Identify which cell holds the provided text, then report its [X, Y] central coordinate. 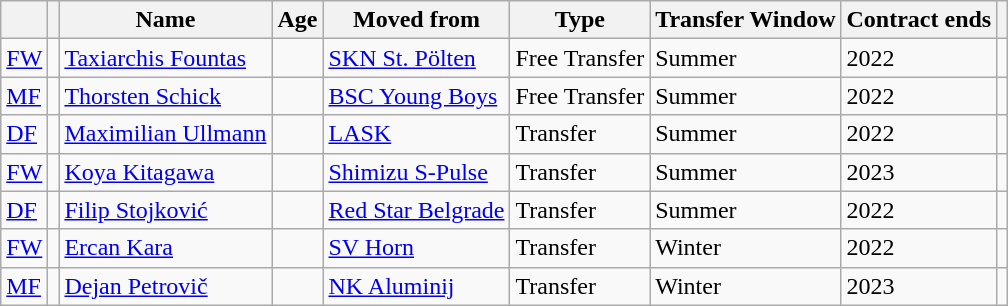
NK Aluminij [416, 286]
Dejan Petrovič [166, 286]
Red Star Belgrade [416, 210]
Taxiarchis Fountas [166, 58]
Name [166, 20]
LASK [416, 134]
SV Horn [416, 248]
Maximilian Ullmann [166, 134]
Transfer Window [746, 20]
Shimizu S-Pulse [416, 172]
Moved from [416, 20]
Ercan Kara [166, 248]
Thorsten Schick [166, 96]
Filip Stojković [166, 210]
Type [580, 20]
BSC Young Boys [416, 96]
SKN St. Pölten [416, 58]
Contract ends [919, 20]
Koya Kitagawa [166, 172]
Age [298, 20]
